Provide the [x, y] coordinate of the cell's center where the given text is located.  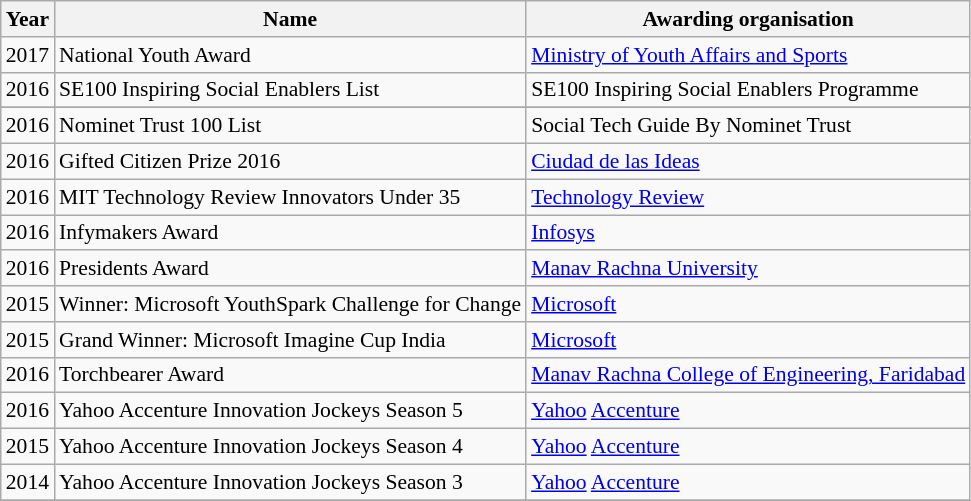
Winner: Microsoft YouthSpark Challenge for Change [290, 304]
Infosys [748, 233]
National Youth Award [290, 55]
Infymakers Award [290, 233]
Technology Review [748, 197]
Social Tech Guide By Nominet Trust [748, 126]
MIT Technology Review Innovators Under 35 [290, 197]
Ciudad de las Ideas [748, 162]
Yahoo Accenture Innovation Jockeys Season 4 [290, 447]
Grand Winner: Microsoft Imagine Cup India [290, 340]
2014 [28, 482]
Manav Rachna College of Engineering, Faridabad [748, 375]
Yahoo Accenture Innovation Jockeys Season 3 [290, 482]
SE100 Inspiring Social Enablers List [290, 90]
Yahoo Accenture Innovation Jockeys Season 5 [290, 411]
Presidents Award [290, 269]
Awarding organisation [748, 19]
Gifted Citizen Prize 2016 [290, 162]
SE100 Inspiring Social Enablers Programme [748, 90]
2017 [28, 55]
Torchbearer Award [290, 375]
Ministry of Youth Affairs and Sports [748, 55]
Name [290, 19]
Year [28, 19]
Nominet Trust 100 List [290, 126]
Manav Rachna University [748, 269]
